Determine the [x, y] coordinate at the center of the cell enclosing the given text.  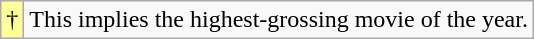
† [12, 20]
This implies the highest-grossing movie of the year. [279, 20]
